Detect which cell encompasses the target text, then output its [X, Y] center coordinate. 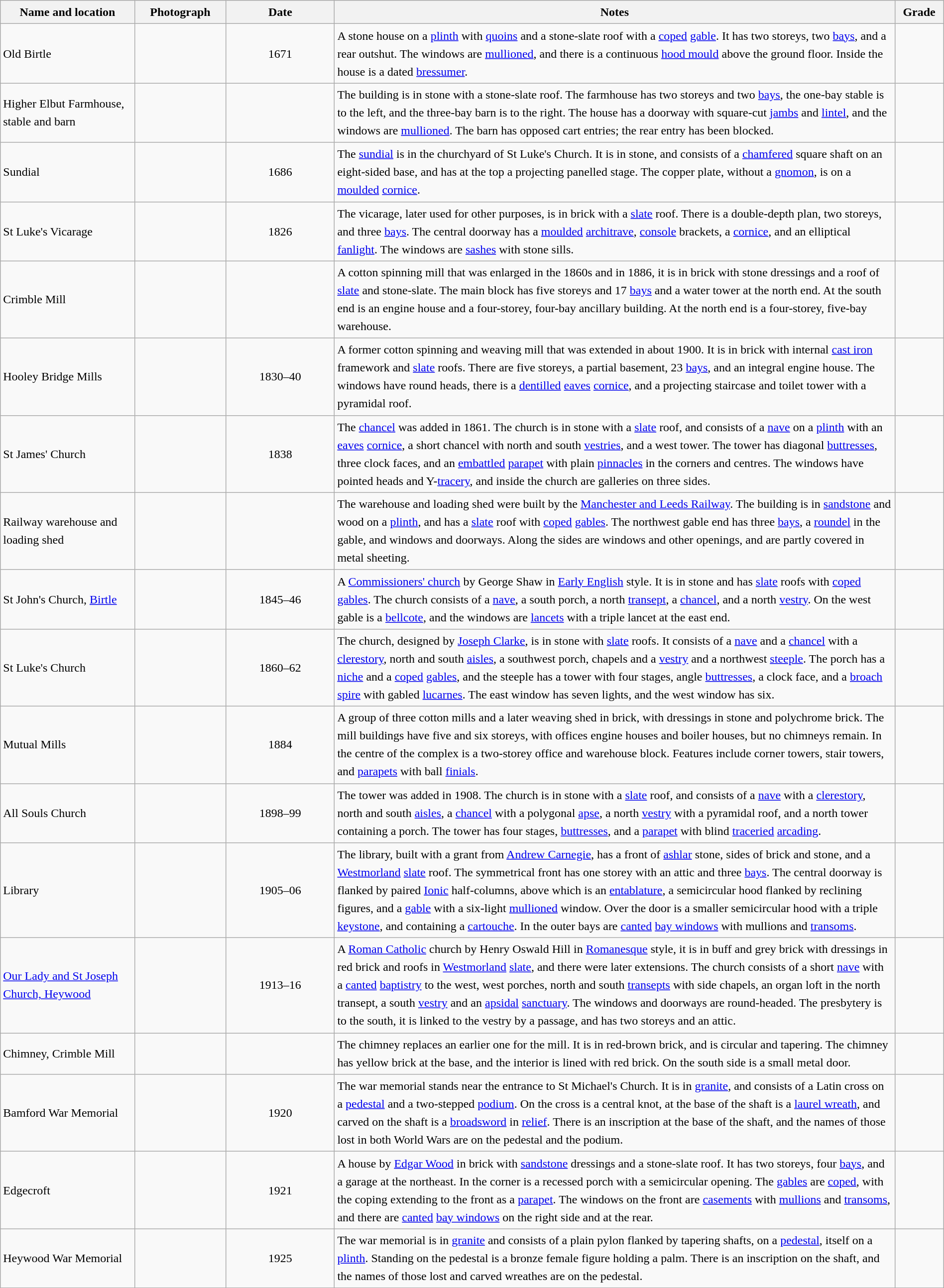
1845–46 [280, 599]
Higher Elbut Farmhouse, stable and barn [68, 113]
Mutual Mills [68, 745]
1913–16 [280, 986]
Library [68, 890]
1826 [280, 231]
Name and location [68, 12]
St Luke's Church [68, 667]
Bamford War Memorial [68, 1113]
St Luke's Vicarage [68, 231]
1838 [280, 454]
All Souls Church [68, 814]
1920 [280, 1113]
1898–99 [280, 814]
Railway warehouse and loading shed [68, 531]
Old Birtle [68, 54]
Photograph [180, 12]
1925 [280, 1259]
Heywood War Memorial [68, 1259]
1860–62 [280, 667]
Date [280, 12]
1671 [280, 54]
1830–40 [280, 376]
Sundial [68, 172]
Edgecroft [68, 1190]
Crimble Mill [68, 300]
St John's Church, Birtle [68, 599]
St James' Church [68, 454]
Hooley Bridge Mills [68, 376]
Our Lady and St Joseph Church, Heywood [68, 986]
Notes [614, 12]
1921 [280, 1190]
Chimney, Crimble Mill [68, 1054]
1905–06 [280, 890]
1686 [280, 172]
Grade [919, 12]
1884 [280, 745]
